Output the (X, Y) coordinate of the center of the cell containing the given text.  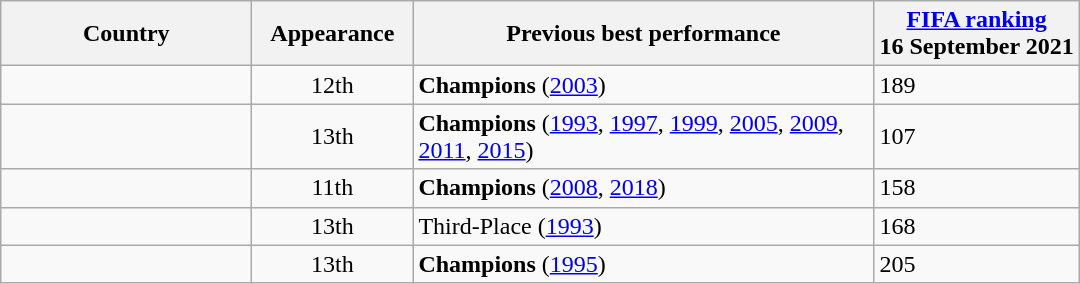
Appearance (332, 34)
189 (976, 85)
Champions (1995) (644, 264)
107 (976, 136)
11th (332, 188)
Country (126, 34)
158 (976, 188)
Champions (2008, 2018) (644, 188)
Previous best performance (644, 34)
Third-Place (1993) (644, 226)
205 (976, 264)
Champions (1993, 1997, 1999, 2005, 2009, 2011, 2015) (644, 136)
Champions (2003) (644, 85)
168 (976, 226)
FIFA ranking 16 September 2021 (976, 34)
12th (332, 85)
